Pinpoint the cell where the given text exists, returning its [x, y] midpoint coordinate. 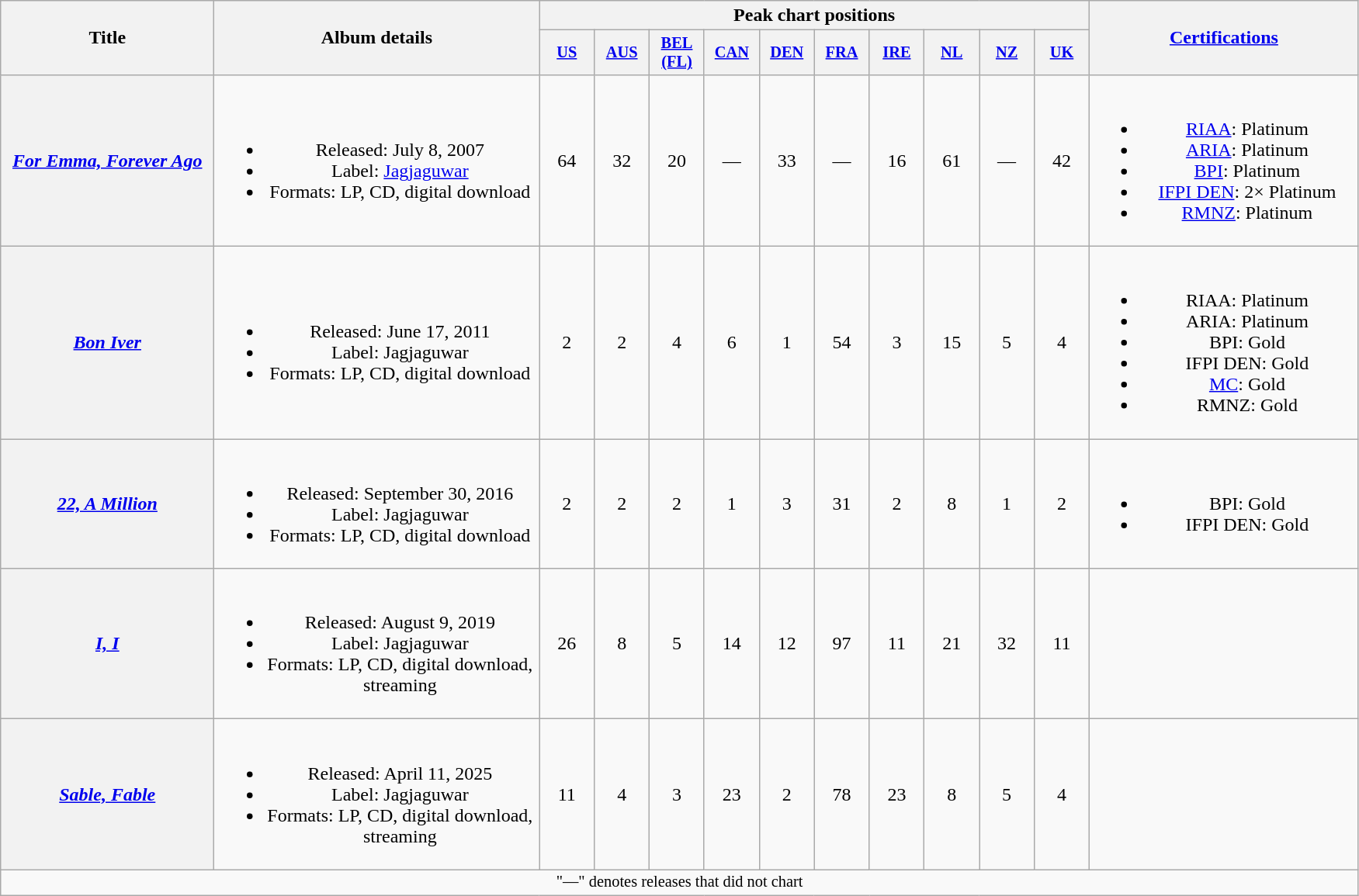
NZ [1007, 53]
DEN [787, 53]
Released: July 8, 2007Label: JagjaguwarFormats: LP, CD, digital download [377, 160]
RIAA: PlatinumARIA: PlatinumBPI: GoldIFPI DEN: GoldMC: GoldRMNZ: Gold [1223, 343]
31 [841, 504]
22, A Million [107, 504]
Released: August 9, 2019Label: JagjaguwarFormats: LP, CD, digital download, streaming [377, 644]
BPI: GoldIFPI DEN: Gold [1223, 504]
Sable, Fable [107, 794]
BEL (FL) [677, 53]
UK [1062, 53]
Released: September 30, 2016Label: JagjaguwarFormats: LP, CD, digital download [377, 504]
42 [1062, 160]
6 [731, 343]
Peak chart positions [815, 16]
20 [677, 160]
54 [841, 343]
Bon Iver [107, 343]
"—" denotes releases that did not chart [680, 883]
78 [841, 794]
33 [787, 160]
21 [952, 644]
Title [107, 38]
61 [952, 160]
FRA [841, 53]
97 [841, 644]
For Emma, Forever Ago [107, 160]
26 [567, 644]
15 [952, 343]
CAN [731, 53]
64 [567, 160]
Album details [377, 38]
NL [952, 53]
Released: April 11, 2025Label: JagjaguwarFormats: LP, CD, digital download, streaming [377, 794]
Certifications [1223, 38]
RIAA: PlatinumARIA: PlatinumBPI: PlatinumIFPI DEN: 2× PlatinumRMNZ: Platinum [1223, 160]
Released: June 17, 2011Label: JagjaguwarFormats: LP, CD, digital download [377, 343]
I, I [107, 644]
14 [731, 644]
12 [787, 644]
16 [897, 160]
US [567, 53]
AUS [622, 53]
IRE [897, 53]
